Search for the cell housing the specified text and yield its [x, y] center coordinate. 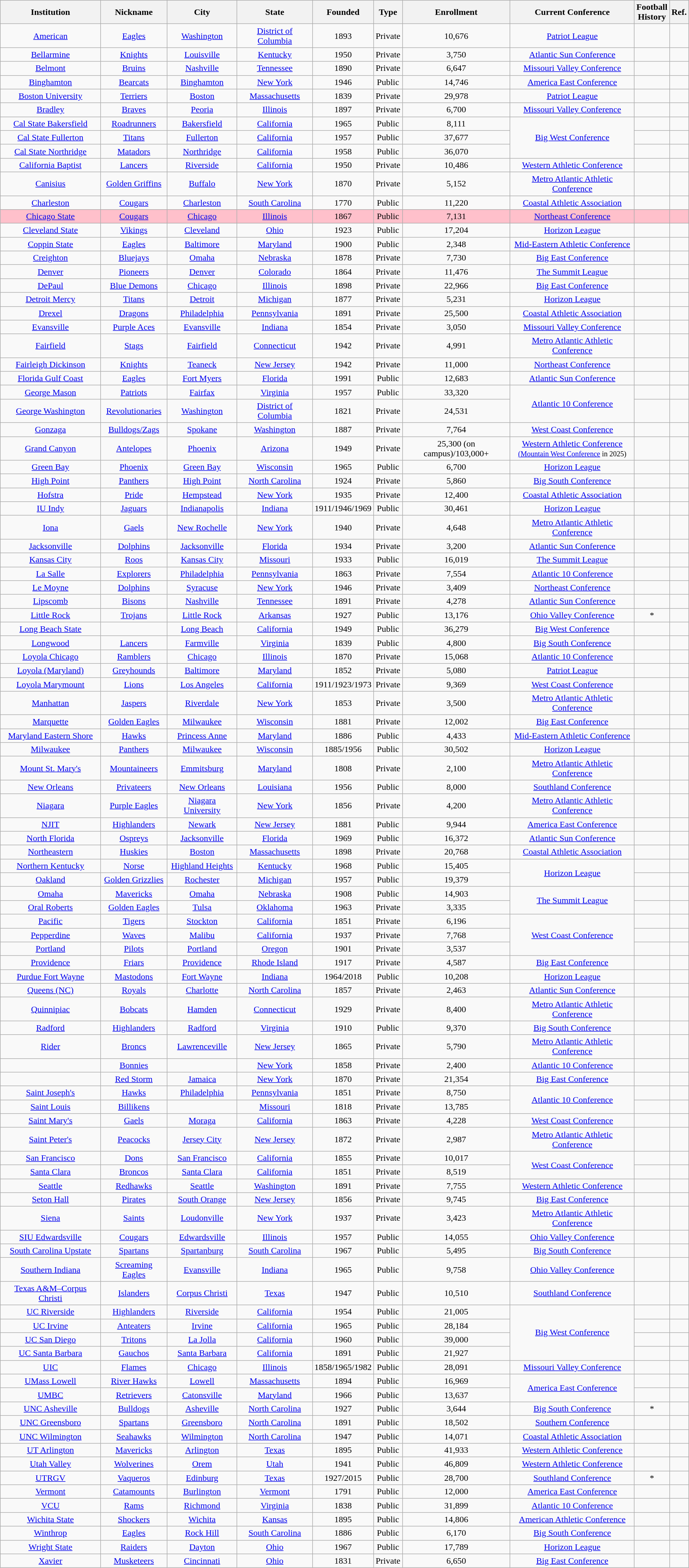
Siena [51, 1219]
10,510 [456, 1293]
UC San Diego [51, 1339]
Stags [134, 346]
1958 [343, 151]
3,335 [456, 907]
Rider [51, 1046]
Hofstra [51, 495]
City [202, 12]
36,070 [456, 151]
1901 [343, 949]
6,647 [456, 68]
UNC Wilmington [51, 1436]
10,676 [456, 36]
1821 [343, 411]
6,196 [456, 921]
31,899 [456, 1506]
1885/1956 [343, 749]
9,944 [456, 824]
Billikens [134, 1107]
1890 [343, 68]
Peoria [202, 110]
Niagara [51, 806]
Bulldogs/Zags [134, 429]
Seahawks [134, 1436]
1893 [343, 36]
21,927 [456, 1353]
6,170 [456, 1533]
Northeastern [51, 852]
2,400 [456, 1065]
Long Beach [202, 629]
Pride [134, 495]
Mount St. Mary's [51, 768]
Longwood [51, 643]
Antelopes [134, 448]
Stockton [202, 921]
1865 [343, 1046]
Shockers [134, 1519]
14,746 [456, 82]
Golden Grizzlies [134, 880]
Purple Aces [134, 327]
Farmville [202, 643]
Vikings [134, 230]
13,176 [456, 615]
1954 [343, 1312]
Fort Myers [202, 378]
15,068 [456, 656]
Patriots [134, 392]
Jaspers [134, 703]
Princess Anne [202, 736]
12,000 [456, 1492]
Oral Roberts [51, 907]
1910 [343, 1028]
14,903 [456, 893]
1940 [343, 528]
New Rochelle [202, 528]
5,790 [456, 1046]
30,502 [456, 749]
Current Conference [572, 12]
Charlotte [202, 990]
Friars [134, 963]
UMBC [51, 1395]
1911/1923/1973 [343, 684]
Bluejays [134, 258]
Fort Wayne [202, 977]
25,300 (on campus)/103,000+ [456, 448]
12,002 [456, 722]
Marquette [51, 722]
Lions [134, 684]
1991 [343, 378]
1852 [343, 670]
Northern Kentucky [51, 866]
Huskies [134, 852]
SIU Edwardsville [51, 1237]
Musketeers [134, 1561]
Cal State Fullerton [51, 137]
1966 [343, 1395]
Pirates [134, 1200]
8,111 [456, 124]
Tritons [134, 1339]
California Baptist [51, 165]
American [51, 36]
9,369 [456, 684]
Jersey City [202, 1139]
Jaguars [134, 509]
Broncs [134, 1046]
Drexel [51, 313]
9,370 [456, 1028]
Oregon [275, 949]
Type [388, 12]
Redhawks [134, 1185]
Wilmington [202, 1436]
1872 [343, 1139]
1929 [343, 1009]
Arlington [202, 1450]
3,409 [456, 587]
Bellarmine [51, 54]
Bobcats [134, 1009]
1831 [343, 1561]
7,764 [456, 429]
11,220 [456, 202]
Winthrop [51, 1533]
Teaneck [202, 364]
Loyola (Maryland) [51, 670]
12,683 [456, 378]
4,200 [456, 806]
1808 [343, 768]
13,785 [456, 1107]
NJIT [51, 824]
Tulsa [202, 907]
Ospreys [134, 838]
Oakland [51, 880]
10,208 [456, 977]
1933 [343, 560]
30,461 [456, 509]
18,502 [456, 1422]
Burlington [202, 1492]
Canisius [51, 184]
Emmitsburg [202, 768]
Loudonville [202, 1219]
16,019 [456, 560]
Enrollment [456, 12]
Privateers [134, 787]
South Orange [202, 1200]
Utah Valley [51, 1464]
Southern Conference [572, 1422]
Seton Hall [51, 1200]
16,969 [456, 1381]
Queens (NC) [51, 990]
Iona [51, 528]
UIC [51, 1367]
Edwardsville [202, 1237]
Hamden [202, 1009]
Cleveland State [51, 230]
Buffalo [202, 184]
3,200 [456, 546]
1857 [343, 990]
Chicago State [51, 217]
1854 [343, 327]
1941 [343, 1464]
Roos [134, 560]
Dragons [134, 313]
2,100 [456, 768]
Vaqueros [134, 1478]
46,809 [456, 1464]
Niagara University [202, 806]
Rams [134, 1506]
Saint Joseph's [51, 1093]
Red Storm [134, 1079]
1969 [343, 838]
Purple Eagles [134, 806]
29,978 [456, 96]
Riverdale [202, 703]
Broncos [134, 1172]
Rock Hill [202, 1533]
1867 [343, 217]
1858/1965/1982 [343, 1367]
UTRGV [51, 1478]
1770 [343, 202]
Fullerton [202, 137]
Screaming Eagles [134, 1269]
Malibu [202, 935]
4,800 [456, 643]
Spartanburg [202, 1251]
Matadors [134, 151]
Newark [202, 824]
Southern Indiana [51, 1269]
Jamaica [202, 1079]
Bruins [134, 68]
Maryland Eastern Shore [51, 736]
7,131 [456, 217]
UC Irvine [51, 1326]
FootballHistory [652, 12]
5,860 [456, 481]
1855 [343, 1158]
Moraga [202, 1120]
1956 [343, 787]
Highland Heights [202, 866]
Orem [202, 1464]
IU Indy [51, 509]
1853 [343, 703]
Bradley [51, 110]
1908 [343, 893]
Colorado [275, 272]
Pepperdine [51, 935]
UC Santa Barbara [51, 1353]
3,537 [456, 949]
37,677 [456, 137]
1897 [343, 110]
7,554 [456, 574]
Greyhounds [134, 670]
1894 [343, 1381]
1878 [343, 258]
Texas A&M–Corpus Christi [51, 1293]
10,017 [456, 1158]
Bakersfield [202, 124]
Golden Griffins [134, 184]
VCU [51, 1506]
Richmond [202, 1506]
Loyola Marymount [51, 684]
1963 [343, 907]
Raiders [134, 1547]
Corpus Christi [202, 1293]
1935 [343, 495]
Catamounts [134, 1492]
Islanders [134, 1293]
Mastodons [134, 977]
UNC Greensboro [51, 1422]
1887 [343, 429]
Indianapolis [202, 509]
La Salle [51, 574]
Mountaineers [134, 768]
Roadrunners [134, 124]
Catonsville [202, 1395]
UNC Asheville [51, 1409]
7,730 [456, 258]
15,405 [456, 866]
Lowell [202, 1381]
1858 [343, 1065]
28,700 [456, 1478]
4,648 [456, 528]
4,991 [456, 346]
Purdue Fort Wayne [51, 977]
Braves [134, 110]
Quinnipiac [51, 1009]
Louisville [202, 54]
Detroit [202, 299]
George Mason [51, 392]
1838 [343, 1506]
6,650 [456, 1561]
Florida Gulf Coast [51, 378]
11,476 [456, 272]
Le Moyne [51, 587]
Pilots [134, 949]
1968 [343, 866]
1900 [343, 244]
5,495 [456, 1251]
1927/2015 [343, 1478]
1864 [343, 272]
Waves [134, 935]
Long Beach State [51, 629]
Detroit Mercy [51, 299]
Los Angeles [202, 684]
1934 [343, 546]
American Athletic Conference [572, 1519]
3,644 [456, 1409]
Greensboro [202, 1422]
Peacocks [134, 1139]
Arkansas [275, 615]
Founded [343, 12]
Retrievers [134, 1395]
Syracuse [202, 587]
Asheville [202, 1409]
4,228 [456, 1120]
9,758 [456, 1269]
Pacific [51, 921]
33,320 [456, 392]
Tigers [134, 921]
41,933 [456, 1450]
Pioneers [134, 272]
Dons [134, 1158]
4,433 [456, 736]
Xavier [51, 1561]
5,152 [456, 184]
12,400 [456, 495]
North Florida [51, 838]
La Jolla [202, 1339]
Coppin State [51, 244]
3,500 [456, 703]
8,000 [456, 787]
3,750 [456, 54]
Wolverines [134, 1464]
Boston University [51, 96]
Cleveland [202, 230]
Bearcats [134, 82]
21,354 [456, 1079]
1911/1946/1969 [343, 509]
George Washington [51, 411]
5,231 [456, 299]
3,423 [456, 1219]
16,372 [456, 838]
Wichita State [51, 1519]
Anteaters [134, 1326]
8,519 [456, 1172]
Saint Mary's [51, 1120]
Revolutionaries [134, 411]
Lipscomb [51, 601]
28,091 [456, 1367]
7,755 [456, 1185]
8,400 [456, 1009]
Manhattan [51, 703]
Terriers [134, 96]
3,050 [456, 327]
Flames [134, 1367]
1964/2018 [343, 977]
4,278 [456, 601]
Lawrenceville [202, 1046]
39,000 [456, 1339]
2,463 [456, 990]
9,745 [456, 1200]
Bulldogs [134, 1409]
1960 [343, 1339]
28,184 [456, 1326]
Oklahoma [275, 907]
1877 [343, 299]
4,587 [456, 963]
5,080 [456, 670]
UT Arlington [51, 1450]
14,055 [456, 1237]
1818 [343, 1107]
Irvine [202, 1326]
State [275, 12]
Northridge [202, 151]
UMass Lowell [51, 1381]
Dayton [202, 1547]
1917 [343, 963]
17,789 [456, 1547]
2,987 [456, 1139]
22,966 [456, 286]
Blue Demons [134, 286]
Saint Peter's [51, 1139]
Explorers [134, 574]
36,279 [456, 629]
South Carolina Upstate [51, 1251]
Cal State Northridge [51, 151]
Trojans [134, 615]
Bonnies [134, 1065]
Bisons [134, 601]
14,806 [456, 1519]
Cal State Bakersfield [51, 124]
Gonzaga [51, 429]
Utah [275, 1464]
1923 [343, 230]
Rhode Island [275, 963]
Kansas [275, 1519]
Santa Barbara [202, 1353]
11,000 [456, 364]
Institution [51, 12]
14,071 [456, 1436]
Louisiana [275, 787]
DePaul [51, 286]
10,486 [456, 165]
1791 [343, 1492]
Norse [134, 866]
Grand Canyon [51, 448]
13,637 [456, 1395]
Ramblers [134, 656]
Arizona [275, 448]
7,768 [456, 935]
Edinburg [202, 1478]
Saint Louis [51, 1107]
Western Athletic Conference(Mountain West Conference in 2025) [572, 448]
UC Riverside [51, 1312]
Loyola Chicago [51, 656]
21,005 [456, 1312]
8,750 [456, 1093]
2,348 [456, 244]
Saints [134, 1219]
River Hawks [134, 1381]
Rochester [202, 880]
19,379 [456, 880]
24,531 [456, 411]
Spokane [202, 429]
Nickname [134, 12]
Hempstead [202, 495]
Cincinnati [202, 1561]
Fairleigh Dickinson [51, 364]
25,500 [456, 313]
Belmont [51, 68]
1924 [343, 481]
Wright State [51, 1547]
Ref. [679, 12]
Creighton [51, 258]
20,768 [456, 852]
Royals [134, 990]
Wichita [202, 1519]
17,204 [456, 230]
Fairfax [202, 392]
Gauchos [134, 1353]
